Identify which cell holds the provided text, then report its (X, Y) central coordinate. 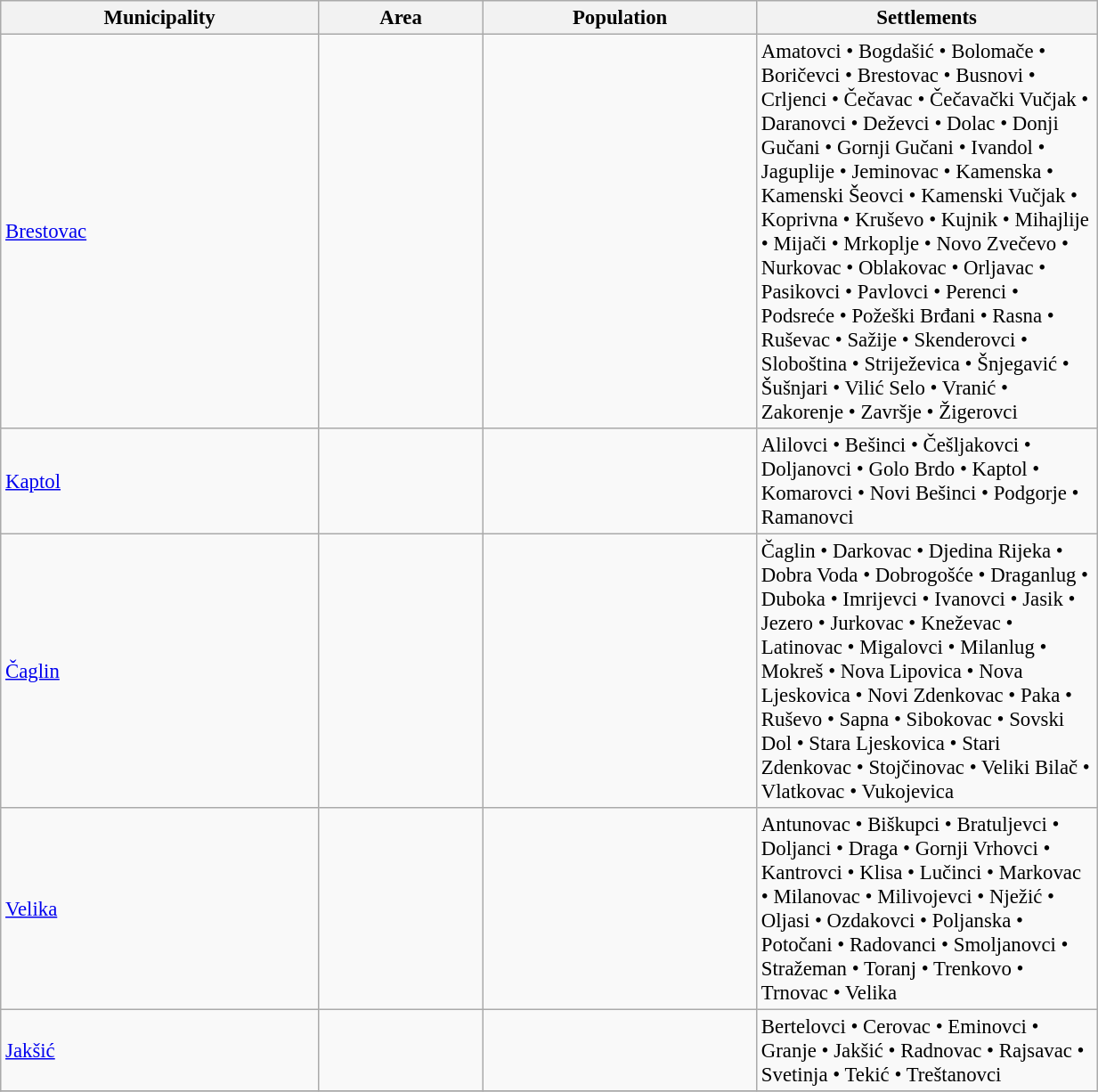
Alilovci • Bešinci • Češljakovci • Doljanovci • Golo Brdo • Kaptol • Komarovci • Novi Bešinci • Podgorje • Ramanovci (927, 481)
Kaptol (160, 481)
Settlements (927, 18)
Municipality (160, 18)
Bertelovci • Cerovac • Eminovci • Granje • Jakšić • Radnovac • Rajsavac • Svetinja • Tekić • Treštanovci (927, 1051)
Brestovac (160, 232)
Area (401, 18)
Čaglin (160, 672)
Jakšić (160, 1051)
Population (620, 18)
Velika (160, 909)
